Return the (x, y) coordinate for the center point of the cell that contains the specified text.  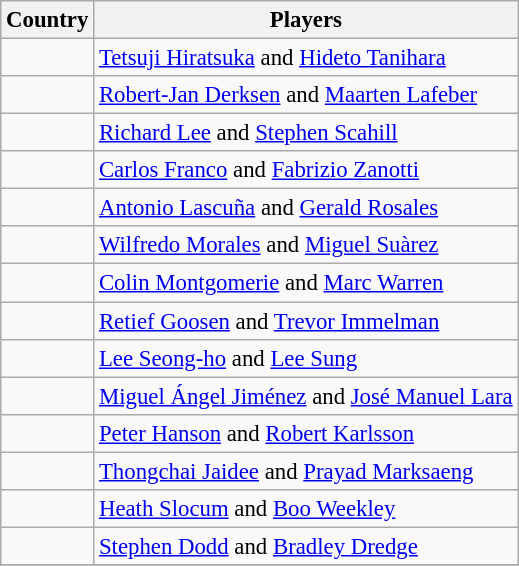
Players (306, 20)
Heath Slocum and Boo Weekley (306, 509)
Miguel Ángel Jiménez and José Manuel Lara (306, 396)
Richard Lee and Stephen Scahill (306, 133)
Lee Seong-ho and Lee Sung (306, 358)
Robert-Jan Derksen and Maarten Lafeber (306, 95)
Retief Goosen and Trevor Immelman (306, 321)
Thongchai Jaidee and Prayad Marksaeng (306, 471)
Colin Montgomerie and Marc Warren (306, 283)
Carlos Franco and Fabrizio Zanotti (306, 170)
Antonio Lascuña and Gerald Rosales (306, 208)
Tetsuji Hiratsuka and Hideto Tanihara (306, 58)
Peter Hanson and Robert Karlsson (306, 433)
Stephen Dodd and Bradley Dredge (306, 546)
Country (48, 20)
Wilfredo Morales and Miguel Suàrez (306, 245)
